From the cell containing the given text, extract its center point as (X, Y) coordinate. 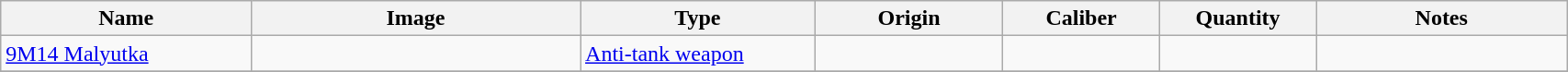
Caliber (1081, 18)
Name (127, 18)
Quantity (1237, 18)
Notes (1442, 18)
Origin (909, 18)
Anti-tank weapon (698, 54)
9M14 Malyutka (127, 54)
Image (416, 18)
Type (698, 18)
